Determine the [X, Y] coordinate at the center of the cell enclosing the given text.  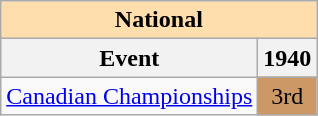
1940 [288, 58]
Canadian Championships [130, 96]
Event [130, 58]
3rd [288, 96]
National [159, 20]
